Detect which cell encompasses the target text, then output its (X, Y) center coordinate. 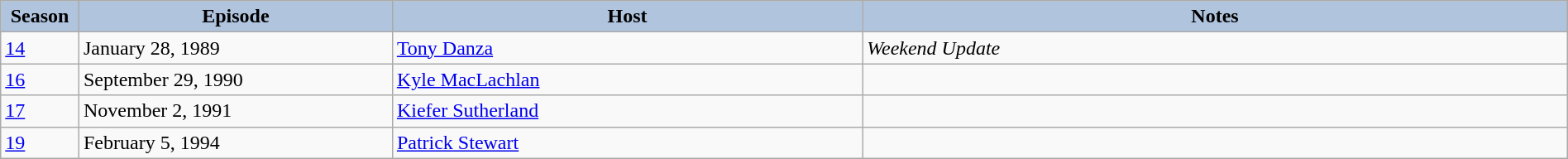
Kyle MacLachlan (627, 79)
January 28, 1989 (235, 48)
November 2, 1991 (235, 111)
Patrick Stewart (627, 142)
Season (40, 17)
Kiefer Sutherland (627, 111)
February 5, 1994 (235, 142)
Tony Danza (627, 48)
Notes (1216, 17)
16 (40, 79)
14 (40, 48)
17 (40, 111)
Weekend Update (1216, 48)
Episode (235, 17)
Host (627, 17)
September 29, 1990 (235, 79)
19 (40, 142)
